Return (x, y) of the center of cell containing provided text 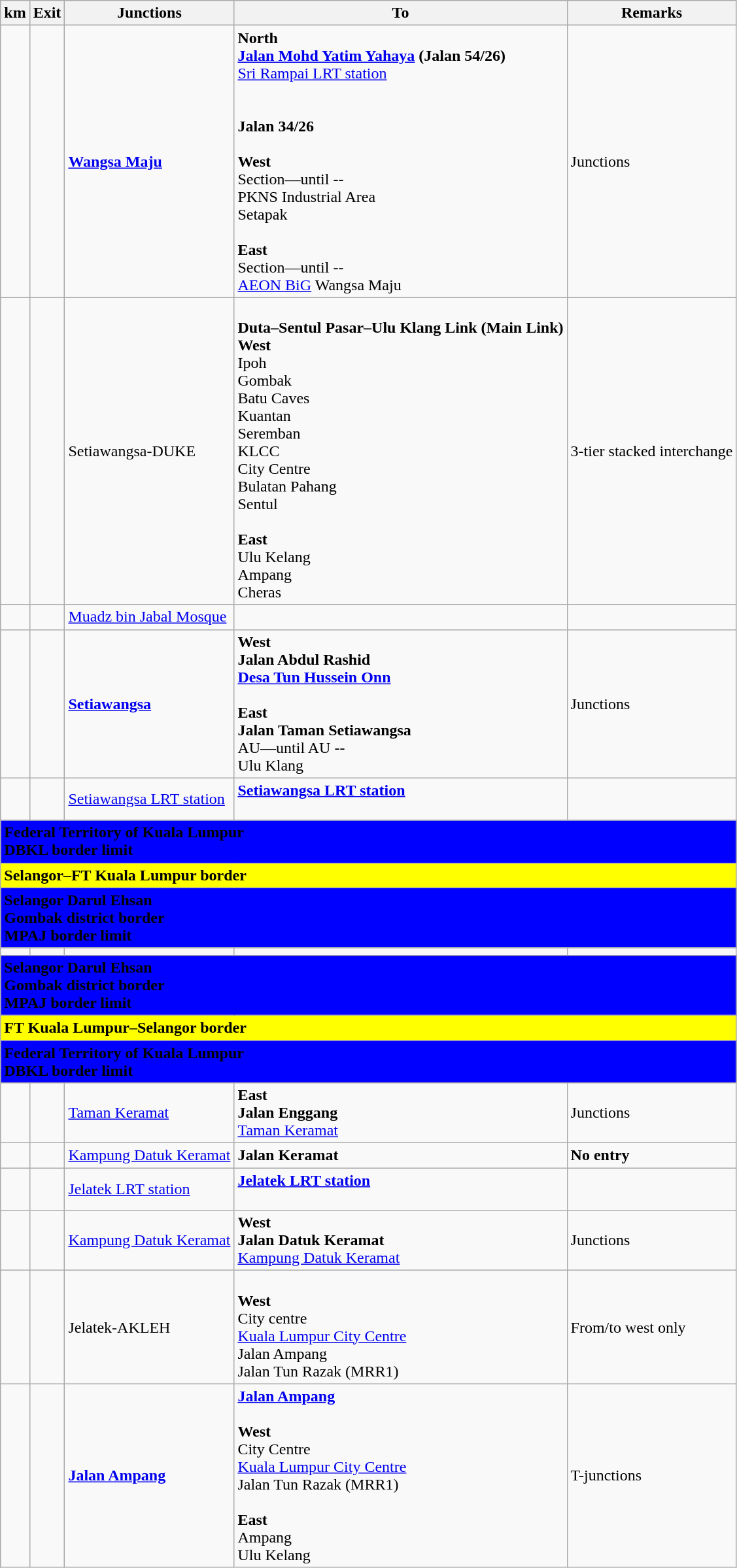
From/to west only (651, 1327)
3-tier stacked interchange (651, 451)
Wangsa Maju (149, 161)
km (15, 13)
Jalan Keramat (400, 1156)
Muadz bin Jabal Mosque (149, 617)
Jalan Ampang (149, 1476)
EastJalan EnggangTaman Keramat (400, 1113)
T-junctions (651, 1476)
Duta–Sentul Pasar–Ulu Klang Link (Main Link)WestIpohGombakBatu CavesKuantanSerembanKLCCCity CentreBulatan PahangSentulEastUlu KelangAmpangCheras (400, 451)
Exit (47, 13)
Selangor–FT Kuala Lumpur border (369, 875)
Jalan AmpangWestCity CentreKuala Lumpur City CentreJalan Tun Razak (MRR1)EastAmpangUlu Kelang (400, 1476)
Taman Keramat (149, 1113)
Remarks (651, 13)
WestJalan Abdul RashidDesa Tun Hussein OnnEastJalan Taman SetiawangsaAU—until AU --Ulu Klang (400, 703)
WestJalan Datuk KeramatKampung Datuk Keramat (400, 1241)
Setiawangsa-DUKE (149, 451)
FT Kuala Lumpur–Selangor border (369, 1027)
WestCity centreKuala Lumpur City CentreJalan AmpangJalan Tun Razak (MRR1) (400, 1327)
Jelatek-AKLEH (149, 1327)
Setiawangsa (149, 703)
To (400, 13)
No entry (651, 1156)
